Identify which cell holds the provided text, then report its (X, Y) central coordinate. 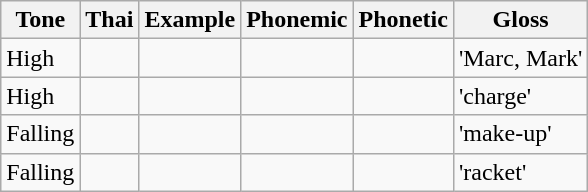
'charge' (520, 96)
'Marc, Mark' (520, 58)
Phonetic (403, 20)
'racket' (520, 172)
Thai (110, 20)
Gloss (520, 20)
'make-up' (520, 134)
Example (190, 20)
Phonemic (297, 20)
Tone (40, 20)
